Scan for the cell matching the given text and deliver its (x, y) coordinate at center. 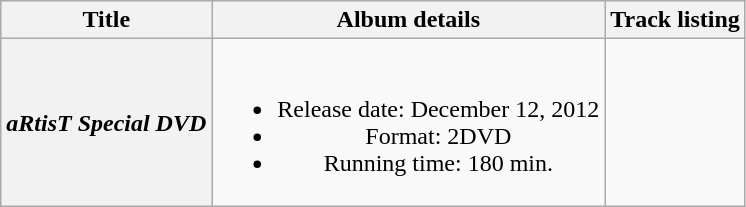
Album details (408, 20)
Track listing (676, 20)
Release date: December 12, 2012Format: 2DVDRunning time: 180 min. (408, 122)
aRtisT Special DVD (106, 122)
Title (106, 20)
